Detect which cell encompasses the target text, then output its (X, Y) center coordinate. 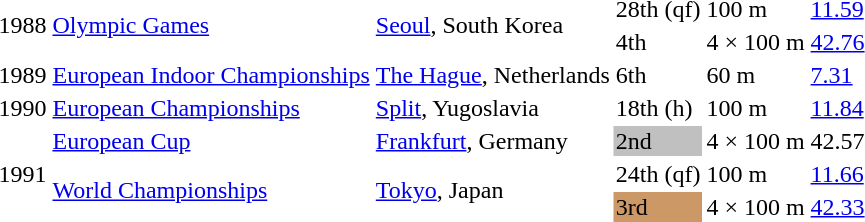
4th (658, 42)
Tokyo, Japan (492, 190)
The Hague, Netherlands (492, 75)
3rd (658, 207)
European Championships (211, 108)
European Indoor Championships (211, 75)
24th (qf) (658, 174)
Split, Yugoslavia (492, 108)
2nd (658, 141)
18th (h) (658, 108)
Frankfurt, Germany (492, 141)
European Cup (211, 141)
60 m (756, 75)
World Championships (211, 190)
6th (658, 75)
